Locate the cell with the specified text and output its [x, y] center coordinate. 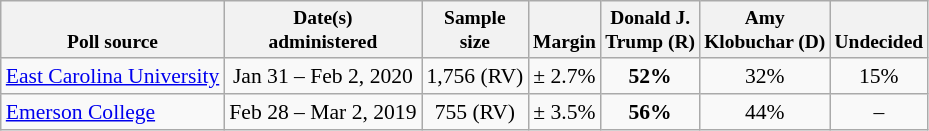
56% [650, 112]
Undecided [879, 30]
Date(s)administered [322, 30]
Emerson College [113, 112]
32% [765, 76]
1,756 (RV) [476, 76]
± 3.5% [564, 112]
755 (RV) [476, 112]
Jan 31 – Feb 2, 2020 [322, 76]
52% [650, 76]
AmyKlobuchar (D) [765, 30]
15% [879, 76]
Feb 28 – Mar 2, 2019 [322, 112]
Donald J.Trump (R) [650, 30]
Samplesize [476, 30]
Margin [564, 30]
– [879, 112]
44% [765, 112]
Poll source [113, 30]
East Carolina University [113, 76]
± 2.7% [564, 76]
